Search for the cell housing the specified text and yield its (X, Y) center coordinate. 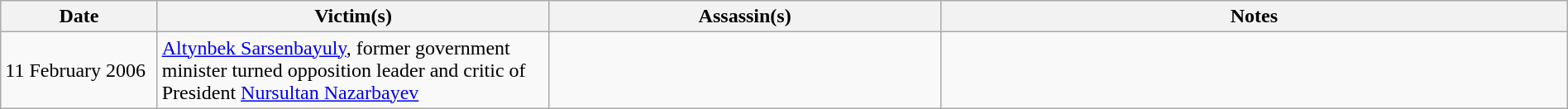
Assassin(s) (745, 17)
Date (79, 17)
Altynbek Sarsenbayuly, former government minister turned opposition leader and critic of President Nursultan Nazarbayev (353, 70)
Notes (1254, 17)
11 February 2006 (79, 70)
Victim(s) (353, 17)
